Scan for the cell matching the given text and deliver its [X, Y] coordinate at center. 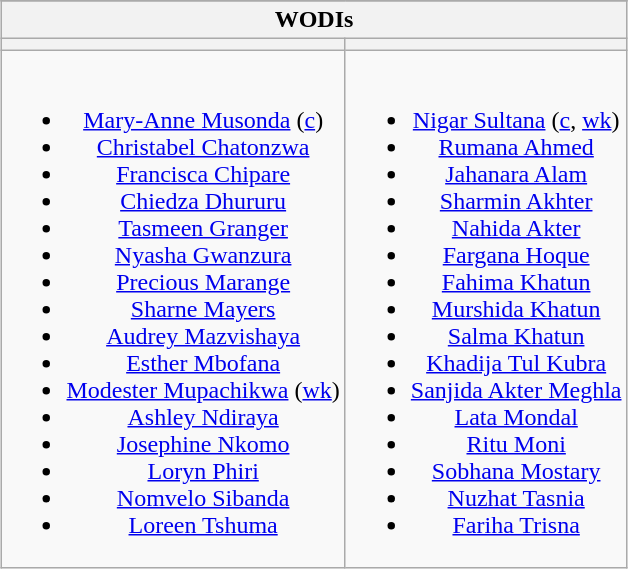
WODIs [314, 20]
